Detect which cell encompasses the target text, then output its [X, Y] center coordinate. 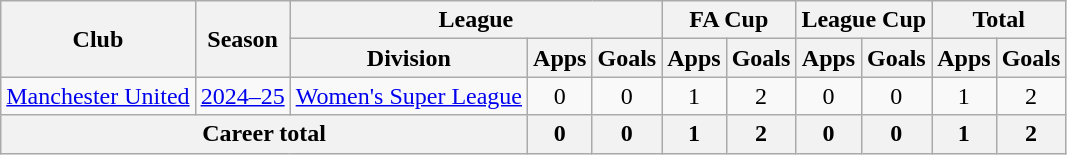
2024–25 [242, 96]
Division [408, 58]
Career total [264, 134]
Season [242, 39]
Club [98, 39]
Manchester United [98, 96]
Women's Super League [408, 96]
FA Cup [729, 20]
League Cup [864, 20]
League [476, 20]
Total [999, 20]
